Return [X, Y] of the center of cell containing provided text 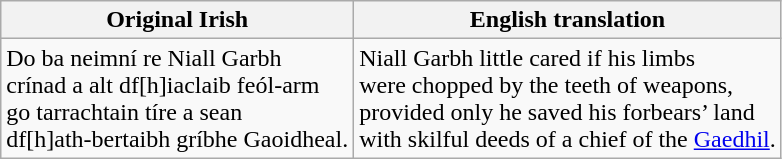
English translation [568, 20]
Original Irish [178, 20]
Do ba neimní re Niall Garbhcrínad a alt df[h]iaclaib feól-armgo tarrachtain tíre a seandf[h]ath-bertaibh gríbhe Gaoidheal. [178, 98]
